Pinpoint the cell where the given text exists, returning its [X, Y] midpoint coordinate. 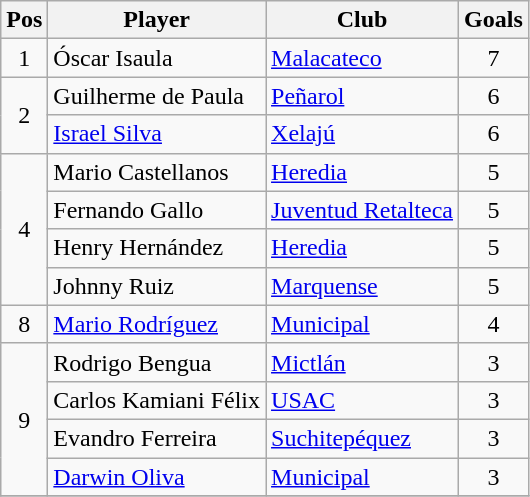
Club [362, 20]
USAC [362, 400]
Fernando Gallo [157, 210]
Johnny Ruiz [157, 286]
1 [24, 58]
Goals [494, 20]
Pos [24, 20]
Marquense [362, 286]
Guilherme de Paula [157, 96]
8 [24, 324]
Evandro Ferreira [157, 438]
Mario Castellanos [157, 172]
Malacateco [362, 58]
Mictlán [362, 362]
9 [24, 419]
Darwin Oliva [157, 477]
Óscar Isaula [157, 58]
Juventud Retalteca [362, 210]
2 [24, 115]
Xelajú [362, 134]
Player [157, 20]
Mario Rodríguez [157, 324]
Suchitepéquez [362, 438]
Rodrigo Bengua [157, 362]
Israel Silva [157, 134]
Peñarol [362, 96]
Henry Hernández [157, 248]
Carlos Kamiani Félix [157, 400]
7 [494, 58]
